Locate the cell with the specified text and output its [X, Y] center coordinate. 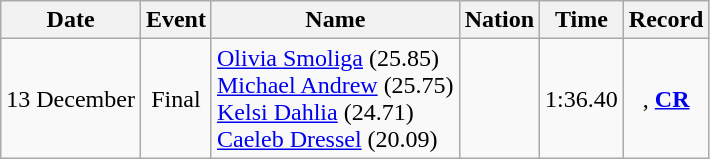
Date [71, 20]
Event [176, 20]
Name [335, 20]
Record [666, 20]
Olivia Smoliga (25.85)Michael Andrew (25.75)Kelsi Dahlia (24.71)Caeleb Dressel (20.09) [335, 98]
1:36.40 [582, 98]
, CR [666, 98]
Final [176, 98]
13 December [71, 98]
Time [582, 20]
Nation [499, 20]
